Identify which cell holds the provided text, then report its (X, Y) central coordinate. 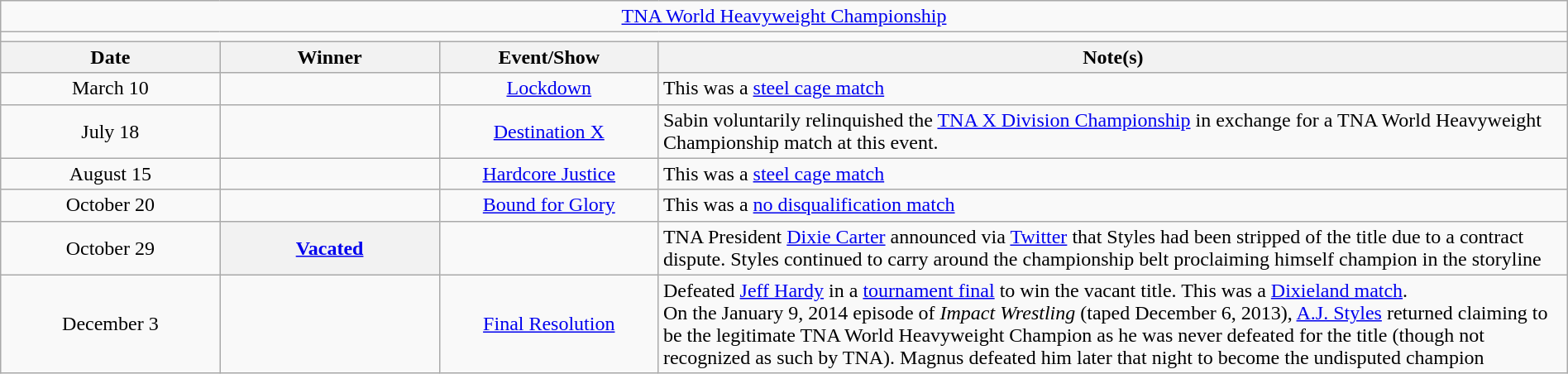
December 3 (111, 324)
Vacated (329, 248)
Date (111, 57)
Final Resolution (549, 324)
Event/Show (549, 57)
Note(s) (1113, 57)
Sabin voluntarily relinquished the TNA X Division Championship in exchange for a TNA World Heavyweight Championship match at this event. (1113, 131)
July 18 (111, 131)
Bound for Glory (549, 205)
This was a no disqualification match (1113, 205)
October 29 (111, 248)
Hardcore Justice (549, 174)
October 20 (111, 205)
March 10 (111, 89)
Destination X (549, 131)
Lockdown (549, 89)
TNA World Heavyweight Championship (784, 17)
August 15 (111, 174)
Winner (329, 57)
